Output the (x, y) coordinate of the center of the cell containing the given text.  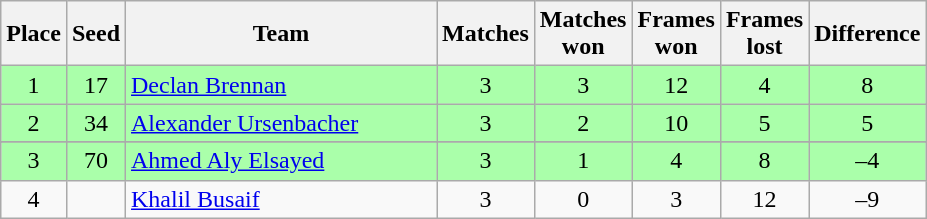
0 (583, 199)
Difference (868, 34)
Seed (96, 34)
17 (96, 85)
Khalil Busaif (282, 199)
Team (282, 34)
Alexander Ursenbacher (282, 123)
–4 (868, 161)
Ahmed Aly Elsayed (282, 161)
–9 (868, 199)
Declan Brennan (282, 85)
Matches won (583, 34)
Matches (486, 34)
Place (34, 34)
70 (96, 161)
34 (96, 123)
10 (676, 123)
Frames lost (764, 34)
Frames won (676, 34)
